Output the (X, Y) coordinate of the center of the cell containing the given text.  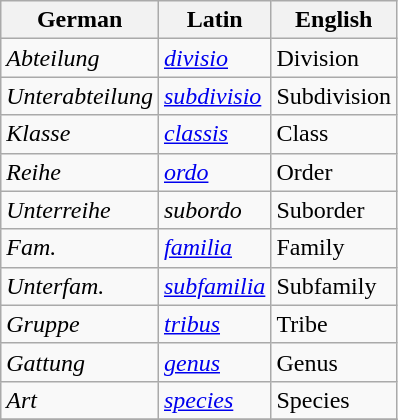
divisio (214, 58)
subdivisio (214, 96)
genus (214, 362)
Gruppe (80, 324)
Art (80, 400)
English (334, 20)
Class (334, 134)
Unterreihe (80, 210)
subordo (214, 210)
species (214, 400)
Gattung (80, 362)
Subdivision (334, 96)
Tribe (334, 324)
familia (214, 248)
Species (334, 400)
ordo (214, 172)
Subfamily (334, 286)
Genus (334, 362)
Latin (214, 20)
subfamilia (214, 286)
Unterfam. (80, 286)
tribus (214, 324)
Abteilung (80, 58)
Reihe (80, 172)
German (80, 20)
Unterabteilung (80, 96)
Klasse (80, 134)
Fam. (80, 248)
classis (214, 134)
Division (334, 58)
Order (334, 172)
Family (334, 248)
Suborder (334, 210)
